Scan for the cell matching the given text and deliver its [X, Y] coordinate at center. 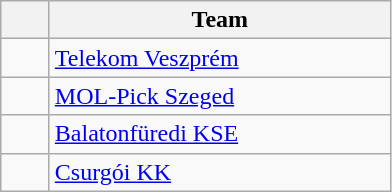
Csurgói KK [220, 172]
Team [220, 20]
Telekom Veszprém [220, 58]
Balatonfüredi KSE [220, 134]
MOL-Pick Szeged [220, 96]
